Extract the [X, Y] coordinate from the center of the cell holding the provided text.  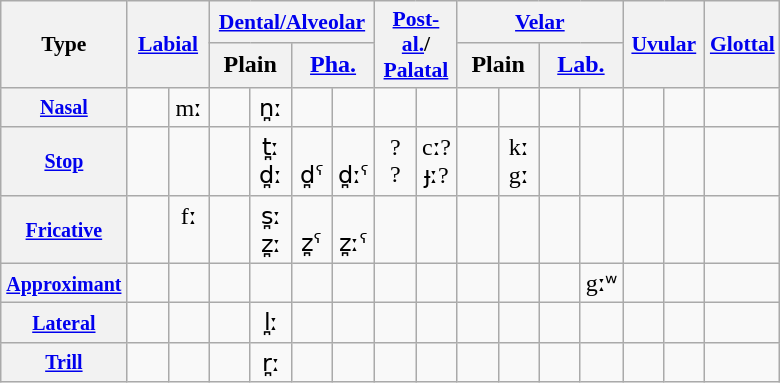
r̪ː [270, 362]
Pha. [333, 66]
Post-al./Palatal [416, 44]
gːʷ [602, 283]
Approximant [64, 283]
t̪ːd̪ː [270, 161]
Lateral [64, 323]
Lab. [581, 66]
Labial [168, 44]
cː?ɟː? [436, 161]
Trill [64, 362]
fː [188, 229]
Uvular [664, 44]
d̪ˤ [312, 161]
Dental/Alveolar [292, 22]
mː [188, 107]
Fricative [64, 229]
?? [396, 161]
Glottal [742, 44]
l̪ː [270, 323]
Stop [64, 161]
n̪ː [270, 107]
d̪ːˤ [354, 161]
Type [64, 44]
Velar [540, 22]
z̪ːˤ [354, 229]
z̪ˤ [312, 229]
kːgː [518, 161]
s̪ːz̪ː [270, 229]
Nasal [64, 107]
